Capture the cell that displays the provided text and extract its [X, Y] central coordinate. 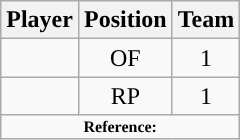
OF [125, 58]
RP [125, 96]
Player [40, 20]
Reference: [120, 127]
Position [125, 20]
Team [206, 20]
